Capture the cell that displays the provided text and extract its [X, Y] central coordinate. 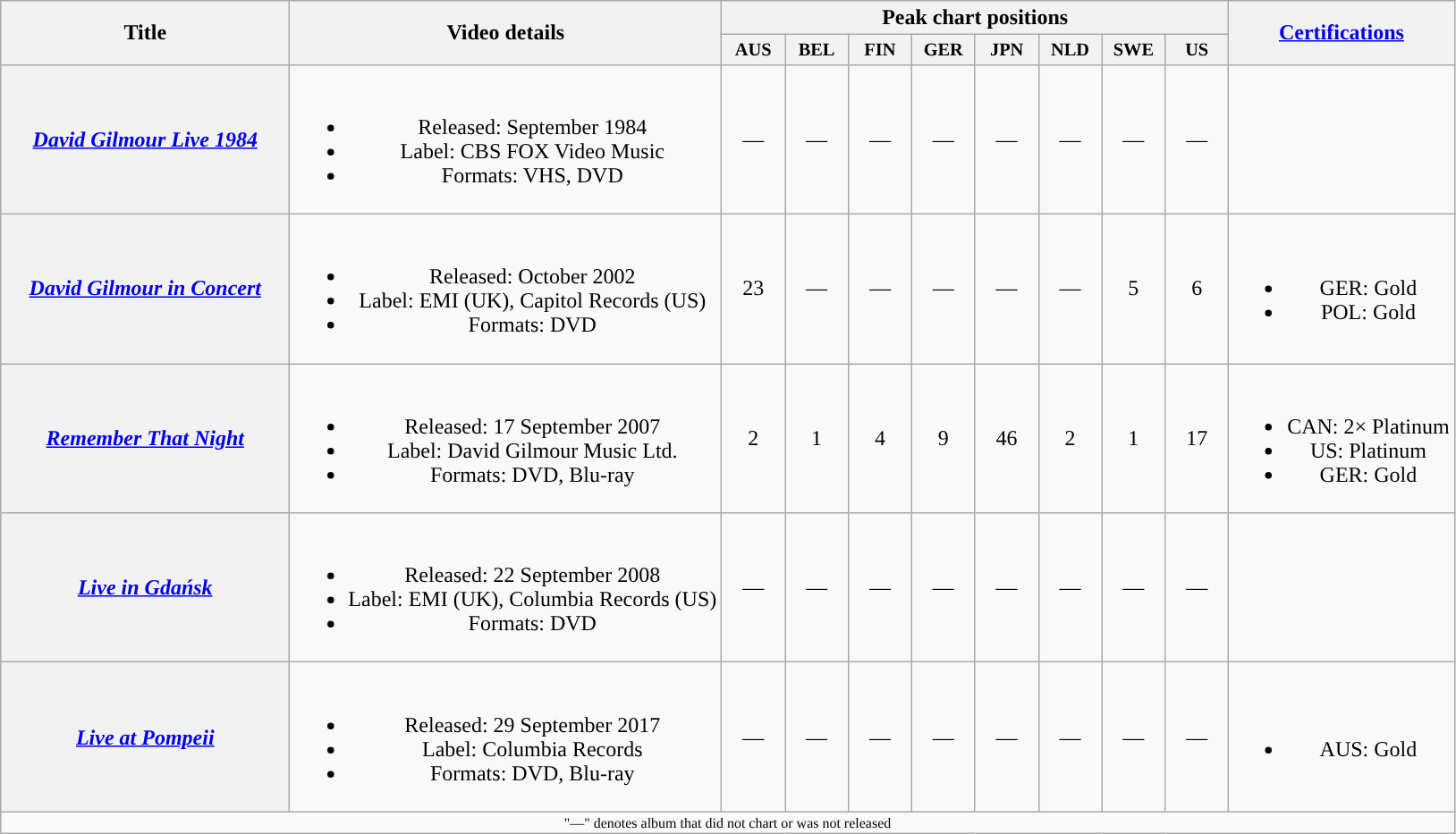
Remember That Night [145, 438]
Video details [506, 33]
17 [1197, 438]
46 [1007, 438]
4 [880, 438]
FIN [880, 50]
"—" denotes album that did not chart or was not released [728, 822]
9 [943, 438]
David Gilmour in Concert [145, 290]
US [1197, 50]
SWE [1134, 50]
Released: October 2002Label: EMI (UK), Capitol Records (US)Formats: DVD [506, 290]
AUS [753, 50]
Live in Gdańsk [145, 588]
Title [145, 33]
Released: 22 September 2008Label: EMI (UK), Columbia Records (US)Formats: DVD [506, 588]
Peak chart positions [975, 18]
Released: 17 September 2007Label: David Gilmour Music Ltd.Formats: DVD, Blu-ray [506, 438]
6 [1197, 290]
Released: September 1984Label: CBS FOX Video MusicFormats: VHS, DVD [506, 139]
CAN: 2× PlatinumUS: PlatinumGER: Gold [1342, 438]
GER: GoldPOL: Gold [1342, 290]
AUS: Gold [1342, 737]
NLD [1070, 50]
GER [943, 50]
Live at Pompeii [145, 737]
David Gilmour Live 1984 [145, 139]
Released: 29 September 2017Label: Columbia RecordsFormats: DVD, Blu-ray [506, 737]
23 [753, 290]
JPN [1007, 50]
BEL [817, 50]
Certifications [1342, 33]
5 [1134, 290]
